Output the (X, Y) coordinate of the center of the cell containing the given text.  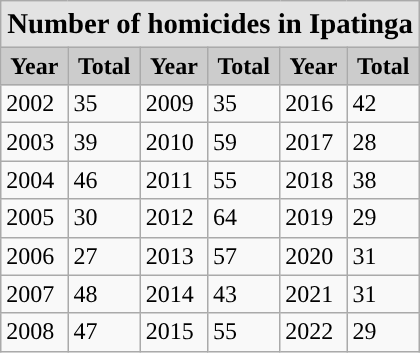
2016 (314, 104)
2022 (314, 332)
28 (383, 142)
43 (243, 294)
2008 (34, 332)
39 (104, 142)
2012 (174, 218)
2021 (314, 294)
2004 (34, 180)
64 (243, 218)
2006 (34, 256)
27 (104, 256)
2011 (174, 180)
42 (383, 104)
2002 (34, 104)
59 (243, 142)
57 (243, 256)
2005 (34, 218)
2014 (174, 294)
Number of homicides in Ipatinga (210, 24)
2003 (34, 142)
46 (104, 180)
2010 (174, 142)
2018 (314, 180)
2015 (174, 332)
30 (104, 218)
48 (104, 294)
2019 (314, 218)
2017 (314, 142)
2007 (34, 294)
2013 (174, 256)
2009 (174, 104)
47 (104, 332)
38 (383, 180)
2020 (314, 256)
